For the text-containing cell, return its midpoint in (X, Y) coordinate format. 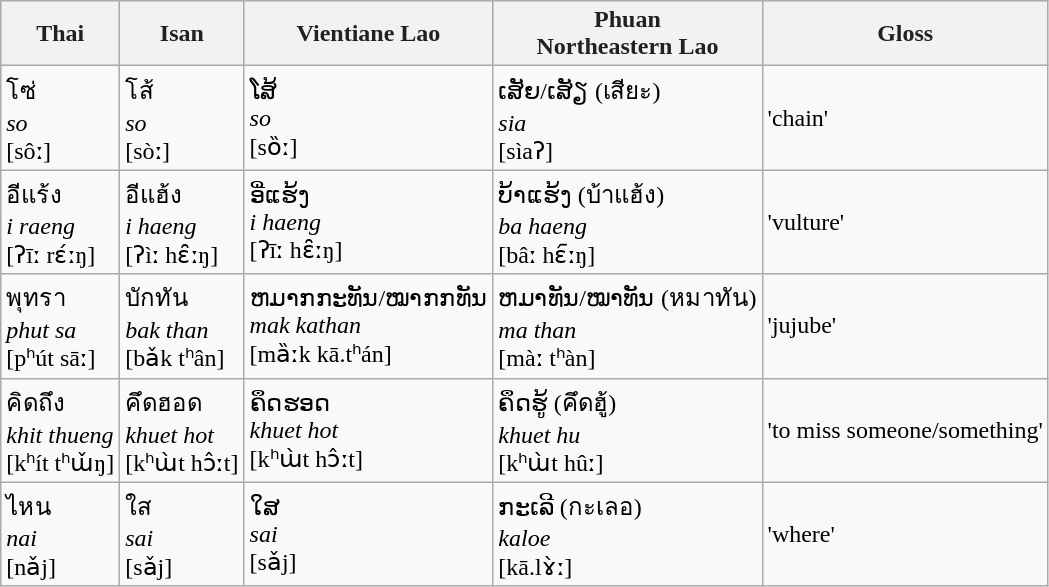
Isan (182, 34)
'jujube' (905, 326)
คึดฮอดkhuet hot[kʰɯ̀t hɔ̂ːt] (182, 430)
ເສັຍ/ເສັຽ (เสียะ)sia[sìaʔ] (628, 118)
'chain' (905, 118)
คิดถึงkhit thueng[kʰít tʰɯ̌ŋ] (60, 430)
ຫມາກກະທັນ/ໝາກກທັນmak kathan[mȁːk kā.tʰán] (368, 326)
ใสsai[sǎj] (182, 534)
'vulture' (905, 222)
บักทันbak than[bǎk tʰân] (182, 326)
ບ້າແຮ້ງ (บ้าแฮ้ง)ba haeng[bâː hɛ᷇ːŋ] (628, 222)
ຄຶດຮູ້ (คึดฮู้)khuet hu[kʰɯ̀t hûː] (628, 430)
ໃສsai[sǎj] (368, 534)
โส้so[sòː] (182, 118)
Thai (60, 34)
'to miss someone/something' (905, 430)
ກະເລີ (กะเลอ)kaloe[kā.lɤ̀ː] (628, 534)
อีแฮ้งi haeng[ʔìː hɛ̑ːŋ] (182, 222)
Gloss (905, 34)
'where' (905, 534)
ຫມາທັນ/ໝາທັນ (หมาทัน)ma than[màː tʰàn] (628, 326)
PhuanNortheastern Lao (628, 34)
ອີ່ແຮ້ງi haeng[ʔīː hɛ̑ːŋ] (368, 222)
ໂສ້so[sȍː] (368, 118)
พุทราphut sa[pʰút sāː] (60, 326)
โซ่so[sôː] (60, 118)
อีแร้งi raeng[ʔīː rɛ́ːŋ] (60, 222)
ไหนnai[nǎj] (60, 534)
ຄຶດຮອດkhuet hot[kʰɯ̀t hɔ̂ːt] (368, 430)
Vientiane Lao (368, 34)
